Return [X, Y] of the center of cell containing provided text 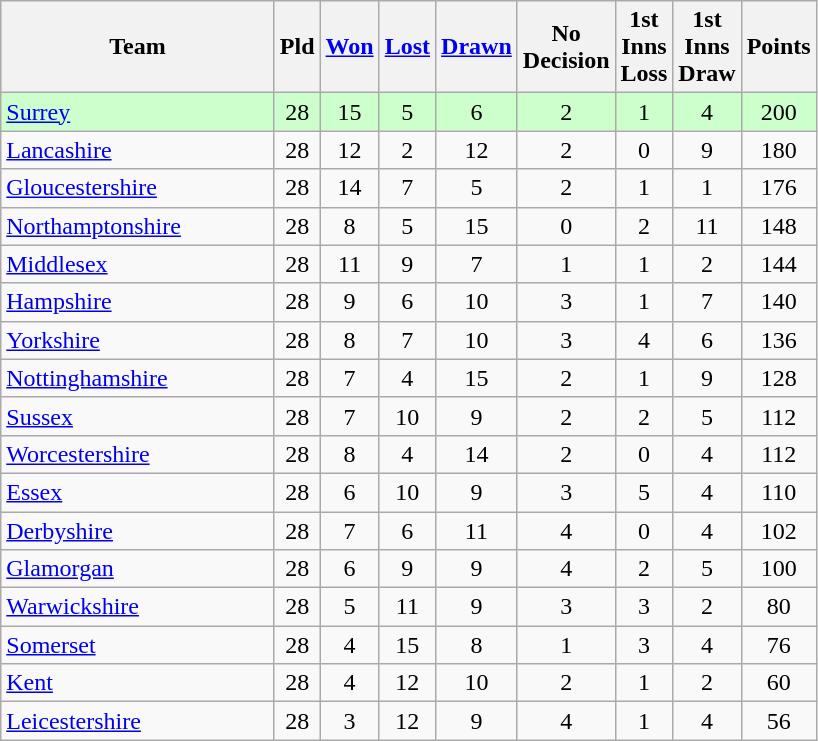
110 [778, 492]
176 [778, 188]
Somerset [138, 645]
148 [778, 226]
Northamptonshire [138, 226]
Hampshire [138, 302]
144 [778, 264]
Yorkshire [138, 340]
Sussex [138, 416]
76 [778, 645]
136 [778, 340]
Drawn [477, 47]
Derbyshire [138, 531]
Leicestershire [138, 721]
Glamorgan [138, 569]
Kent [138, 683]
Lost [407, 47]
80 [778, 607]
Surrey [138, 112]
200 [778, 112]
Won [350, 47]
180 [778, 150]
60 [778, 683]
Gloucestershire [138, 188]
Middlesex [138, 264]
Warwickshire [138, 607]
100 [778, 569]
Worcestershire [138, 454]
128 [778, 378]
Pld [297, 47]
Points [778, 47]
102 [778, 531]
140 [778, 302]
Lancashire [138, 150]
Team [138, 47]
Essex [138, 492]
Nottinghamshire [138, 378]
56 [778, 721]
No Decision [566, 47]
1st Inns Draw [707, 47]
1st Inns Loss [644, 47]
